Find where the given text appears and provide that cell's center as [X, Y] coordinate. 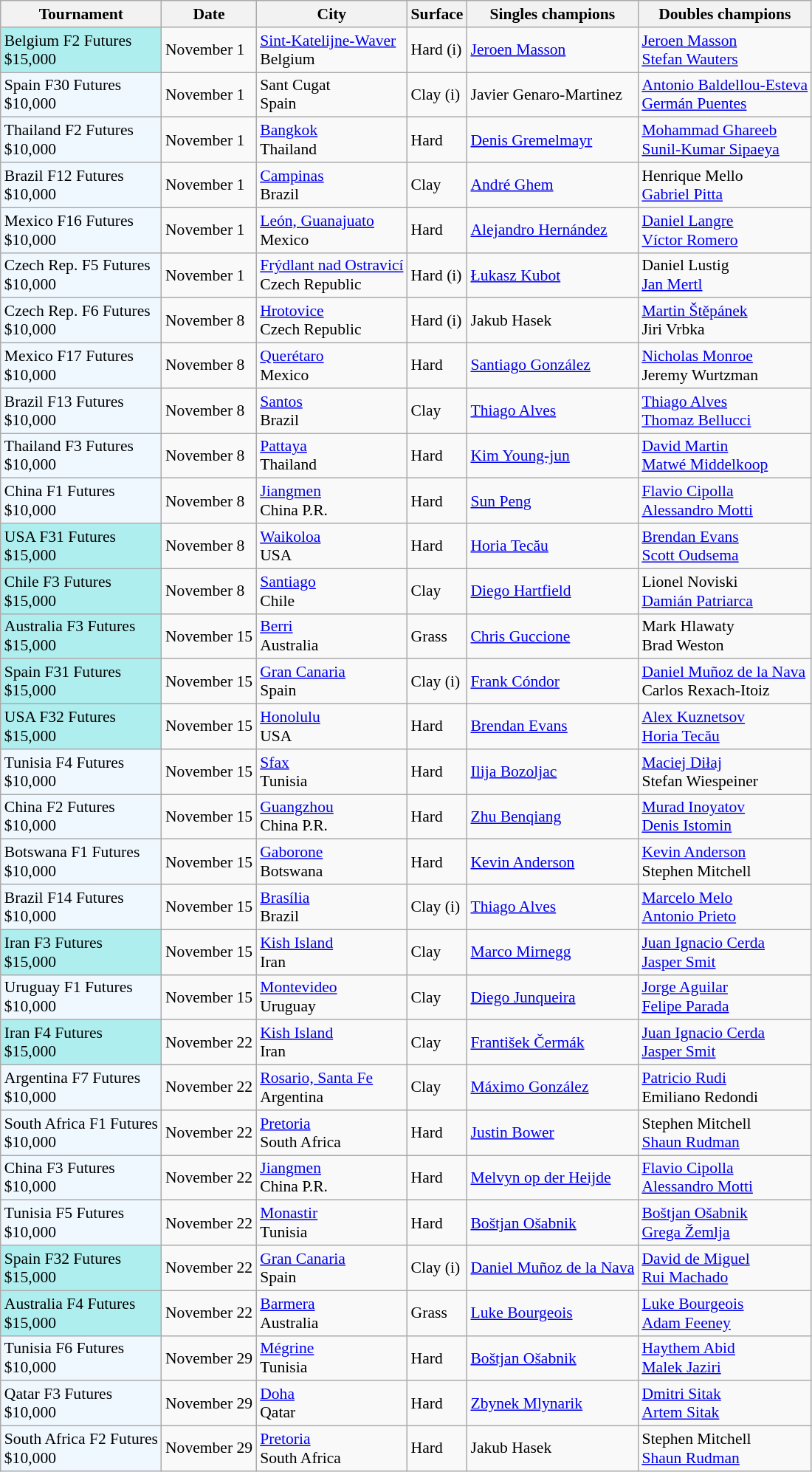
Diego Hartfield [552, 591]
Henrique Mello Gabriel Pitta [725, 185]
BrasíliaBrazil [331, 907]
Qatar F3 Futures$10,000 [81, 1404]
Justin Bower [552, 1132]
Sun Peng [552, 501]
SantiagoChile [331, 591]
Jorge Aguilar Felipe Parada [725, 997]
Spain F32 Futures$15,000 [81, 1268]
Kevin Anderson Stephen Mitchell [725, 862]
Javier Genaro-Martinez [552, 94]
Brendan Evans Scott Oudsema [725, 546]
Daniel Muñoz de la Nava [552, 1268]
Jeroen Masson [552, 50]
Kim Young-jun [552, 456]
Daniel Langre Víctor Romero [725, 230]
León, GuanajuatoMexico [331, 230]
Lionel Noviski Damián Patriarca [725, 591]
Horia Tecău [552, 546]
Martin Štěpánek Jiri Vrbka [725, 320]
MonastirTunisia [331, 1222]
Santiago González [552, 366]
HonoluluUSA [331, 726]
Luke Bourgeois Adam Feeney [725, 1313]
Uruguay F1 Futures$10,000 [81, 997]
Daniel Muñoz de la Nava Carlos Rexach-Itoiz [725, 682]
Kevin Anderson [552, 862]
City [331, 14]
Chris Guccione [552, 636]
Mexico F17 Futures$10,000 [81, 366]
Máximo González [552, 1088]
Australia F3 Futures$15,000 [81, 636]
Frank Cóndor [552, 682]
MontevideoUruguay [331, 997]
Diego Junqueira [552, 997]
Sant CugatSpain [331, 94]
Brendan Evans [552, 726]
Czech Rep. F5 Futures$10,000 [81, 275]
DohaQatar [331, 1404]
David Martin Matwé Middelkoop [725, 456]
CampinasBrazil [331, 185]
Doubles champions [725, 14]
Spain F31 Futures$15,000 [81, 682]
China F3 Futures$10,000 [81, 1178]
Antonio Baldellou-Esteva Germán Puentes [725, 94]
Zbynek Mlynarik [552, 1404]
Mohammad Ghareeb Sunil-Kumar Sipaeya [725, 140]
Luke Bourgeois [552, 1313]
Tunisia F4 Futures$10,000 [81, 772]
Haythem Abid Malek Jaziri [725, 1358]
Łukasz Kubot [552, 275]
Tunisia F5 Futures$10,000 [81, 1222]
Marcelo Melo Antonio Prieto [725, 907]
QuerétaroMexico [331, 366]
Marco Mirnegg [552, 952]
Alejandro Hernández [552, 230]
Brazil F12 Futures$10,000 [81, 185]
Daniel Lustig Jan Mertl [725, 275]
Brazil F13 Futures$10,000 [81, 410]
Thiago Alves Thomaz Bellucci [725, 410]
WaikoloaUSA [331, 546]
South Africa F2 Futures$10,000 [81, 1448]
Dmitri Sitak Artem Sitak [725, 1404]
Tunisia F6 Futures$10,000 [81, 1358]
Surface [437, 14]
André Ghem [552, 185]
PattayaThailand [331, 456]
Denis Gremelmayr [552, 140]
BangkokThailand [331, 140]
Argentina F7 Futures$10,000 [81, 1088]
Botswana F1 Futures$10,000 [81, 862]
South Africa F1 Futures$10,000 [81, 1132]
Mark Hlawaty Brad Weston [725, 636]
Maciej Diłaj Stefan Wiespeiner [725, 772]
Thailand F3 Futures$10,000 [81, 456]
Patricio Rudi Emiliano Redondi [725, 1088]
Australia F4 Futures$15,000 [81, 1313]
Date [209, 14]
Sint-Katelijne-WaverBelgium [331, 50]
Frýdlant nad OstravicíCzech Republic [331, 275]
Tournament [81, 14]
Alex Kuznetsov Horia Tecău [725, 726]
Nicholas Monroe Jeremy Wurtzman [725, 366]
USA F31 Futures$15,000 [81, 546]
MégrineTunisia [331, 1358]
Belgium F2 Futures$15,000 [81, 50]
Chile F3 Futures$15,000 [81, 591]
Czech Rep. F6 Futures$10,000 [81, 320]
China F2 Futures$10,000 [81, 816]
Zhu Benqiang [552, 816]
USA F32 Futures$15,000 [81, 726]
Singles champions [552, 14]
David de Miguel Rui Machado [725, 1268]
China F1 Futures$10,000 [81, 501]
Rosario, Santa FeArgentina [331, 1088]
Thailand F2 Futures$10,000 [81, 140]
BarmeraAustralia [331, 1313]
František Čermák [552, 1042]
Brazil F14 Futures$10,000 [81, 907]
Boštjan Ošabnik Grega Žemlja [725, 1222]
SfaxTunisia [331, 772]
BerriAustralia [331, 636]
Spain F30 Futures$10,000 [81, 94]
HrotoviceCzech Republic [331, 320]
Iran F4 Futures$15,000 [81, 1042]
GuangzhouChina P.R. [331, 816]
Mexico F16 Futures$10,000 [81, 230]
Iran F3 Futures$15,000 [81, 952]
SantosBrazil [331, 410]
Ilija Bozoljac [552, 772]
Murad Inoyatov Denis Istomin [725, 816]
Melvyn op der Heijde [552, 1178]
GaboroneBotswana [331, 862]
Jeroen Masson Stefan Wauters [725, 50]
